Capture the cell that displays the provided text and extract its [x, y] central coordinate. 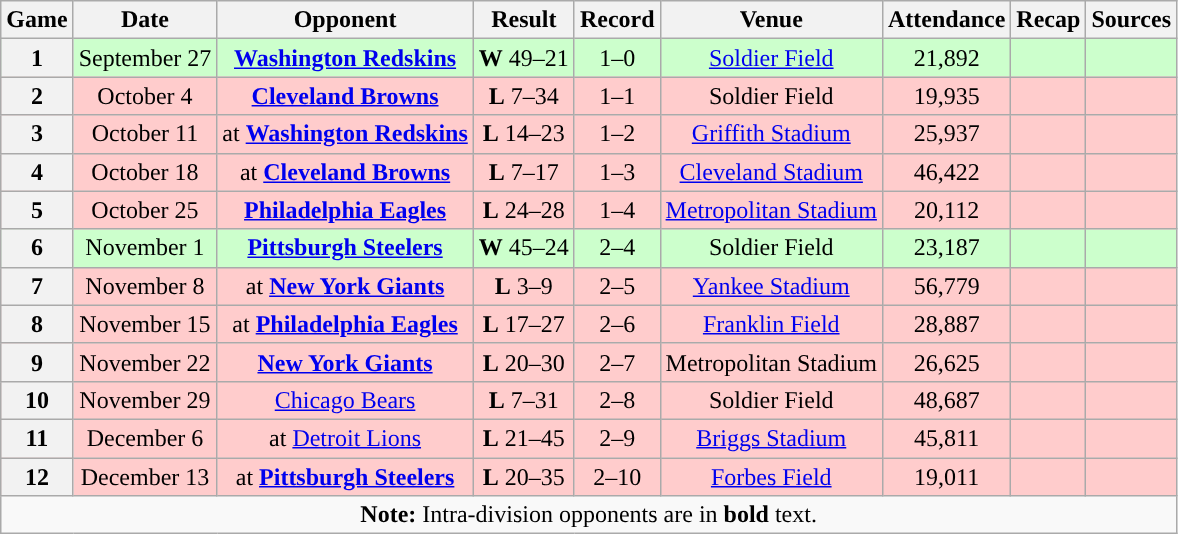
Record [617, 20]
Result [524, 20]
7 [37, 286]
November 1 [145, 248]
Cleveland Browns [345, 96]
Recap [1048, 20]
October 4 [145, 96]
September 27 [145, 58]
at Cleveland Browns [345, 172]
Venue [771, 20]
2–5 [617, 286]
Philadelphia Eagles [345, 210]
at New York Giants [345, 286]
19,935 [946, 96]
45,811 [946, 438]
2–4 [617, 248]
26,625 [946, 362]
2–7 [617, 362]
3 [37, 134]
1–2 [617, 134]
2–6 [617, 324]
at Philadelphia Eagles [345, 324]
Game [37, 20]
Opponent [345, 20]
2 [37, 96]
Forbes Field [771, 477]
October 11 [145, 134]
Attendance [946, 20]
21,892 [946, 58]
23,187 [946, 248]
L 17–27 [524, 324]
L 7–31 [524, 400]
L 20–30 [524, 362]
Pittsburgh Steelers [345, 248]
L 24–28 [524, 210]
New York Giants [345, 362]
Date [145, 20]
2–9 [617, 438]
Franklin Field [771, 324]
November 22 [145, 362]
12 [37, 477]
October 18 [145, 172]
November 8 [145, 286]
1–4 [617, 210]
56,779 [946, 286]
Cleveland Stadium [771, 172]
48,687 [946, 400]
at Washington Redskins [345, 134]
L 14–23 [524, 134]
L 21–45 [524, 438]
Briggs Stadium [771, 438]
November 29 [145, 400]
1–1 [617, 96]
October 25 [145, 210]
2–8 [617, 400]
25,937 [946, 134]
5 [37, 210]
Chicago Bears [345, 400]
Sources [1132, 20]
L 7–17 [524, 172]
L 3–9 [524, 286]
4 [37, 172]
1–0 [617, 58]
10 [37, 400]
9 [37, 362]
at Pittsburgh Steelers [345, 477]
46,422 [946, 172]
Griffith Stadium [771, 134]
6 [37, 248]
November 15 [145, 324]
December 6 [145, 438]
19,011 [946, 477]
L 7–34 [524, 96]
2–10 [617, 477]
December 13 [145, 477]
L 20–35 [524, 477]
Note: Intra-division opponents are in bold text. [589, 515]
28,887 [946, 324]
W 45–24 [524, 248]
Yankee Stadium [771, 286]
W 49–21 [524, 58]
20,112 [946, 210]
8 [37, 324]
1–3 [617, 172]
at Detroit Lions [345, 438]
11 [37, 438]
Washington Redskins [345, 58]
1 [37, 58]
